Locate the cell with the specified text and output its [x, y] center coordinate. 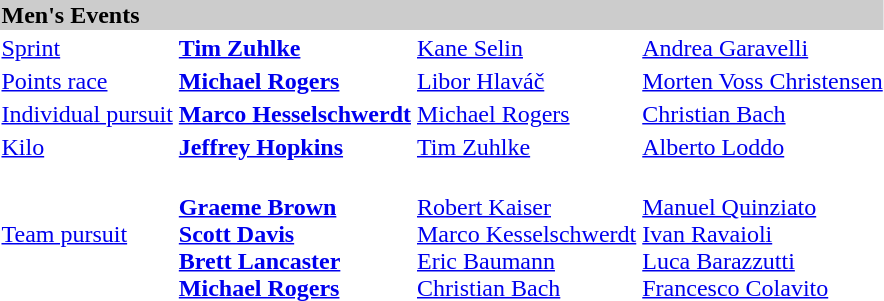
Andrea Garavelli [762, 48]
Men's Events [442, 15]
Kane Selin [527, 48]
Christian Bach [762, 114]
Alberto Loddo [762, 147]
Sprint [87, 48]
Libor Hlaváč [527, 81]
Kilo [87, 147]
Jeffrey Hopkins [294, 147]
Individual pursuit [87, 114]
Marco Hesselschwerdt [294, 114]
Morten Voss Christensen [762, 81]
Points race [87, 81]
